Determine the [X, Y] coordinate at the center of the cell enclosing the given text.  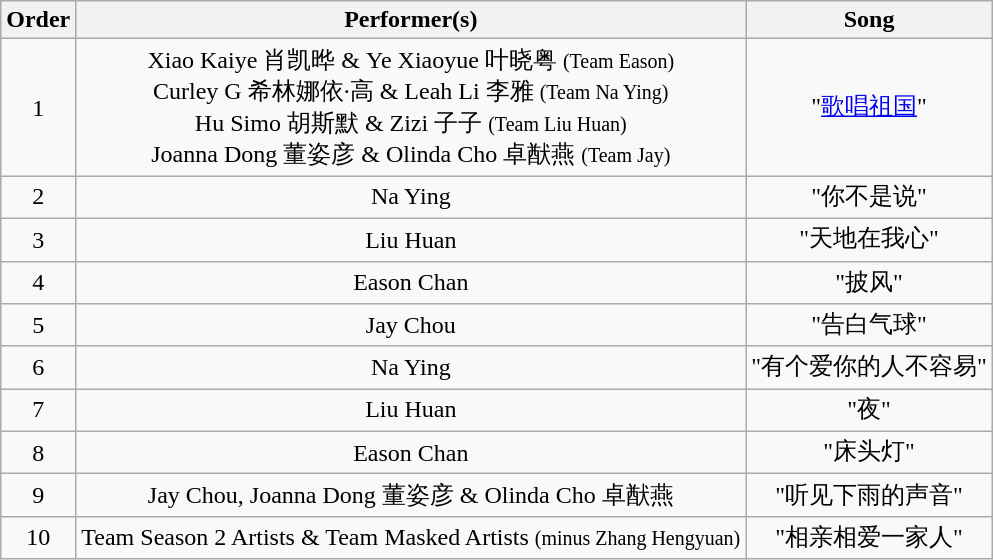
3 [38, 240]
5 [38, 326]
"天地在我心" [870, 240]
"告白气球" [870, 326]
2 [38, 198]
6 [38, 368]
Song [870, 20]
8 [38, 452]
1 [38, 108]
"有个爱你的人不容易" [870, 368]
"你不是说" [870, 198]
Jay Chou, Joanna Dong 董姿彦 & Olinda Cho 卓猷燕 [411, 496]
"披风" [870, 282]
"听见下雨的声音" [870, 496]
Team Season 2 Artists & Team Masked Artists (minus Zhang Hengyuan) [411, 538]
7 [38, 410]
10 [38, 538]
"歌唱祖国" [870, 108]
"床头灯" [870, 452]
4 [38, 282]
"相亲相爱一家人" [870, 538]
Jay Chou [411, 326]
9 [38, 496]
Order [38, 20]
Performer(s) [411, 20]
"夜" [870, 410]
